Determine the (x, y) coordinate at the center of the cell enclosing the given text.  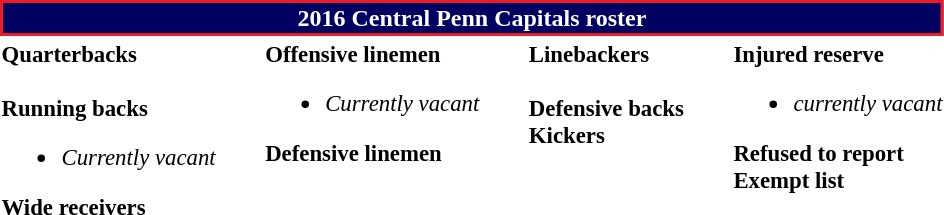
2016 Central Penn Capitals roster (472, 18)
